Find where the given text appears and provide that cell's center as [X, Y] coordinate. 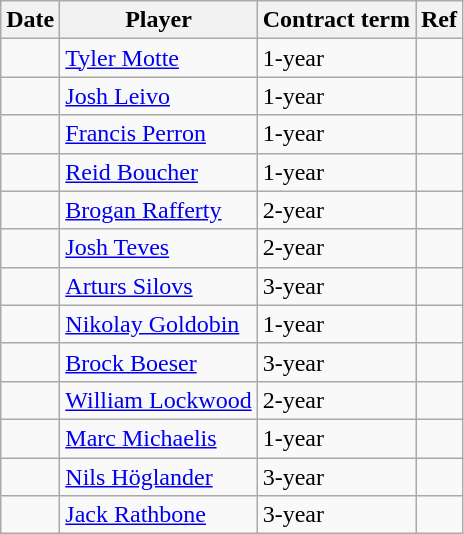
Tyler Motte [158, 58]
Francis Perron [158, 134]
Marc Michaelis [158, 438]
Player [158, 20]
Josh Teves [158, 248]
Reid Boucher [158, 172]
Nikolay Goldobin [158, 324]
Date [30, 20]
Arturs Silovs [158, 286]
Ref [440, 20]
Nils Höglander [158, 477]
William Lockwood [158, 400]
Brock Boeser [158, 362]
Brogan Rafferty [158, 210]
Jack Rathbone [158, 515]
Contract term [336, 20]
Josh Leivo [158, 96]
